Search for the cell housing the specified text and yield its [x, y] center coordinate. 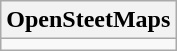
OpenSteetMaps [88, 20]
